Search for the cell housing the specified text and yield its [x, y] center coordinate. 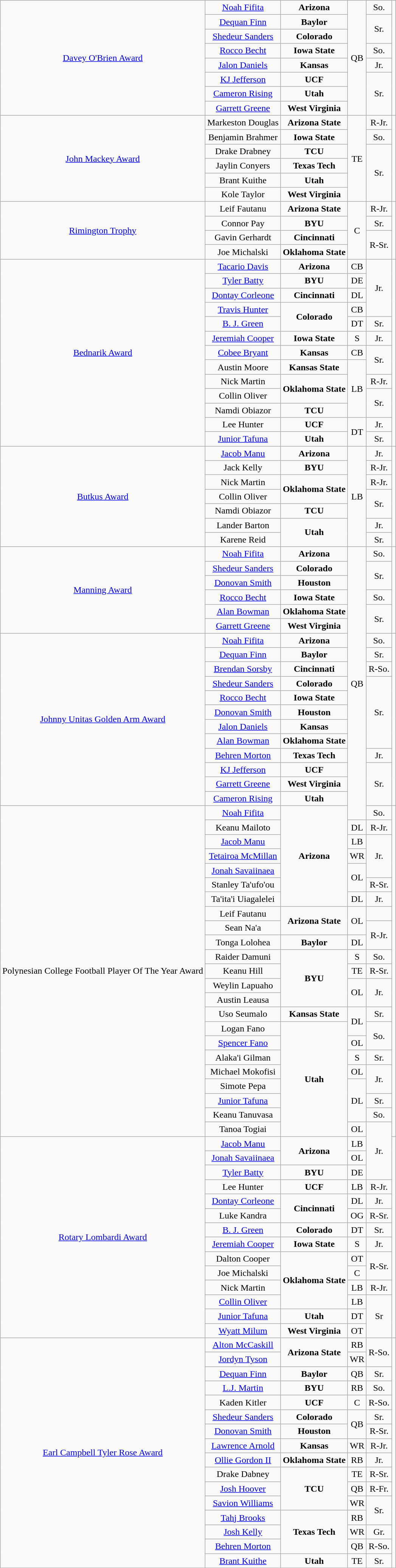
Travis Hunter [243, 309]
Davey O'Brien Award [103, 58]
Sean Na'a [243, 928]
Drake Drabney [243, 151]
L.J. Martin [243, 1388]
Earl Campbell Tyler Rose Award [103, 1453]
Lawrence Arnold [243, 1446]
Luke Kandra [243, 1215]
Karene Reid [243, 540]
Josh Kelly [243, 1532]
Keanu Mailoto [243, 827]
Brendan Sorsby [243, 669]
Benjamin Brahmer [243, 137]
Austin Leausa [243, 1000]
Cobee Bryant [243, 353]
Raider Damuni [243, 957]
Johnny Unitas Golden Arm Award [103, 719]
Logan Fano [243, 1028]
Tanoa Togiai [243, 1129]
Jaylin Conyers [243, 165]
Tahj Brooks [243, 1517]
Kole Taylor [243, 195]
Austin Moore [243, 367]
Manning Award [103, 590]
Tonga Lolohea [243, 942]
Weylin Lapuaho [243, 985]
Bednarik Award [103, 353]
Michael Mokofisi [243, 1072]
Jack Kelly [243, 468]
Tacario Davis [243, 266]
John Mackey Award [103, 158]
Sr [379, 1316]
Gr. [379, 1532]
Polynesian College Football Player Of The Year Award [103, 971]
Ollie Gordon II [243, 1460]
OG [357, 1215]
Savion Williams [243, 1503]
Rimington Trophy [103, 230]
Dalton Cooper [243, 1259]
Drake Dabney [243, 1474]
Lander Barton [243, 525]
Alton McCaskill [243, 1345]
Butkus Award [103, 496]
Markeston Douglas [243, 122]
Stanley Ta'ufo'ou [243, 885]
Ta'ita'i Uiagalelei [243, 899]
Gavin Gerhardt [243, 238]
Keanu Hill [243, 971]
Simote Pepa [243, 1086]
Connor Pay [243, 223]
Uso Seumalo [243, 1014]
Alaka'i Gilman [243, 1057]
Kaden Kitler [243, 1403]
Josh Hoover [243, 1489]
R-Fr. [379, 1489]
Wyatt Milum [243, 1330]
Jordyn Tyson [243, 1359]
Keanu Tanuvasa [243, 1115]
Spencer Fano [243, 1043]
Tetairoa McMillan [243, 856]
Rotary Lombardi Award [103, 1237]
